Return the (x, y) coordinate for the center point of the cell that contains the specified text.  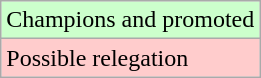
Possible relegation (130, 58)
Champions and promoted (130, 20)
